Detect which cell encompasses the target text, then output its [X, Y] center coordinate. 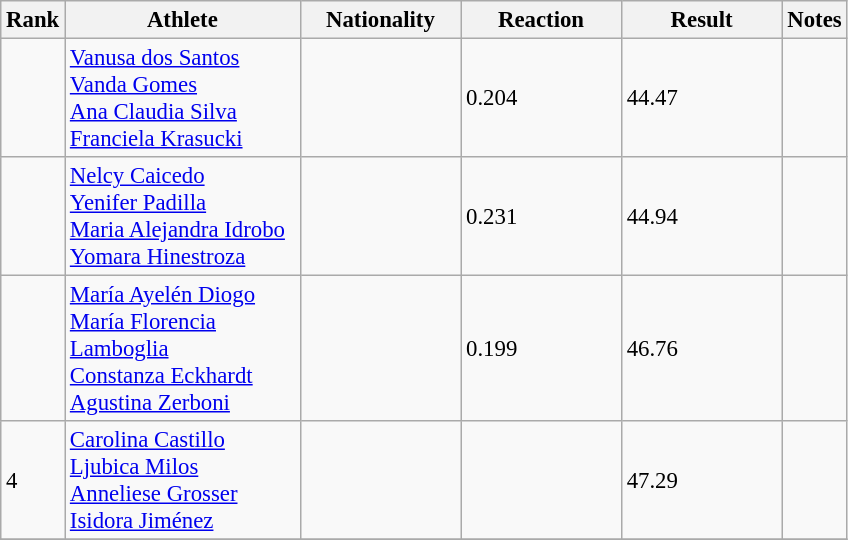
Athlete [183, 20]
47.29 [702, 480]
4 [33, 480]
Carolina CastilloLjubica MilosAnneliese GrosserIsidora Jiménez [183, 480]
Rank [33, 20]
46.76 [702, 349]
0.204 [542, 98]
44.47 [702, 98]
Vanusa dos SantosVanda GomesAna Claudia SilvaFranciela Krasucki [183, 98]
Notes [814, 20]
Reaction [542, 20]
Nationality [380, 20]
María Ayelén DiogoMaría Florencia LambogliaConstanza EckhardtAgustina Zerboni [183, 349]
44.94 [702, 216]
Result [702, 20]
0.199 [542, 349]
Nelcy CaicedoYenifer PadillaMaria Alejandra IdroboYomara Hinestroza [183, 216]
0.231 [542, 216]
